Provide the [X, Y] coordinate of the cell's center where the given text is located.  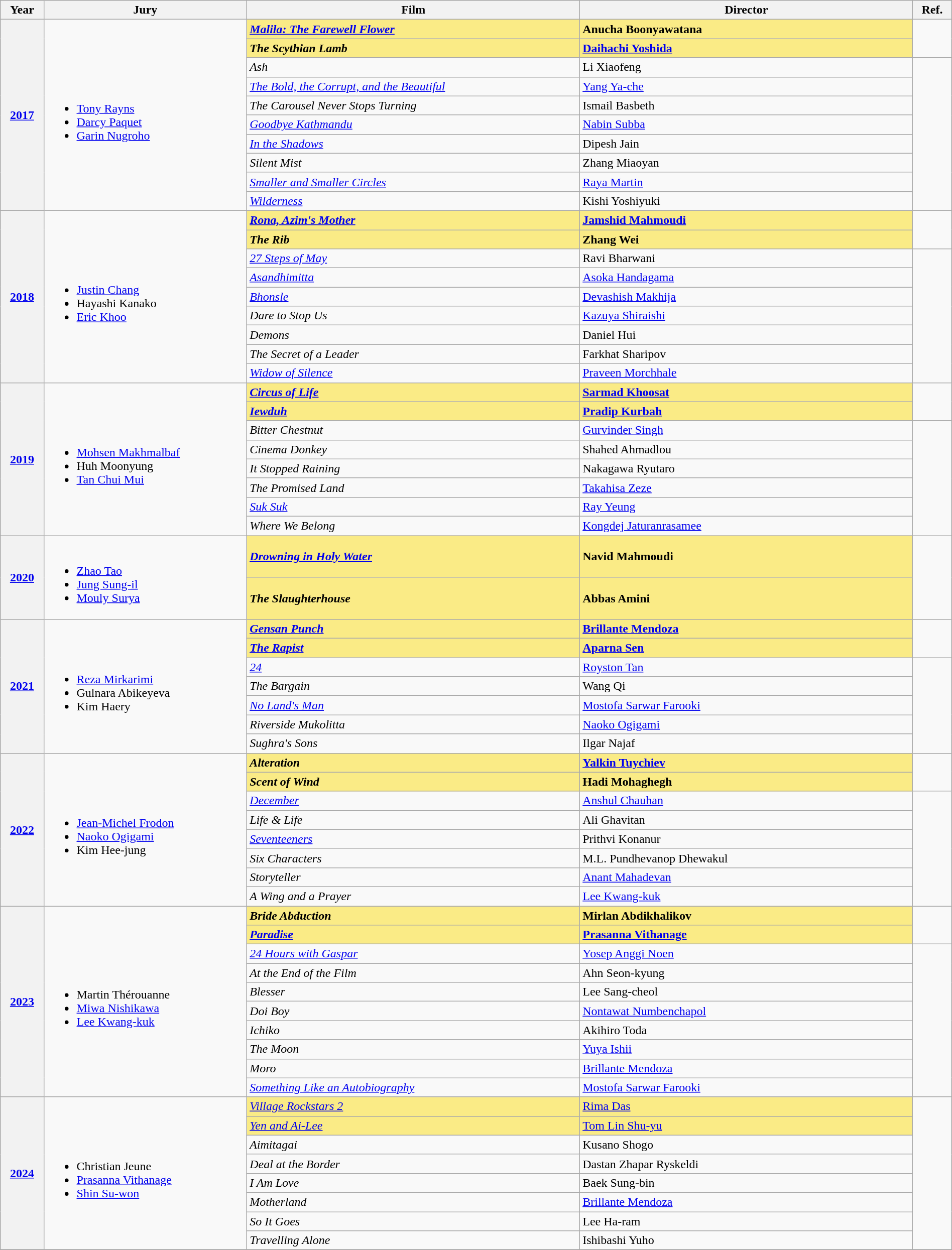
Suk Suk [414, 507]
Kongdej Jaturanrasamee [746, 526]
2020 [22, 577]
Riverside Mukolitta [414, 724]
Kusano Shogo [746, 1145]
Wilderness [414, 201]
Tom Lin Shu-yu [746, 1126]
The Rib [414, 239]
M.L. Pundhevanop Dhewakul [746, 858]
Asandhimitta [414, 278]
Justin ChangHayashi KanakoEric Khoo [146, 296]
Baek Sung-bin [746, 1183]
Aparna Sen [746, 648]
Lee Sang-cheol [746, 992]
Anshul Chauhan [746, 801]
2018 [22, 296]
The Promised Land [414, 487]
Naoko Ogigami [746, 724]
Asoka Handagama [746, 278]
Royston Tan [746, 667]
Aimitagai [414, 1145]
The Moon [414, 1049]
24 [414, 667]
Kishi Yoshiyuki [746, 201]
Dipesh Jain [746, 144]
Zhang Miaoyan [746, 163]
24 Hours with Gaspar [414, 954]
The Bargain [414, 686]
Devashish Makhija [746, 297]
Smaller and Smaller Circles [414, 182]
Bhonsle [414, 297]
Iewduh [414, 411]
The Carousel Never Stops Turning [414, 105]
Reza MirkarimiGulnara AbikeyevaKim Haery [146, 686]
Director [746, 10]
Ray Yeung [746, 507]
Jury [146, 10]
Something Like an Autobiography [414, 1087]
Drowning in Holy Water [414, 556]
Blesser [414, 992]
2021 [22, 686]
Dare to Stop Us [414, 316]
The Rapist [414, 648]
Motherland [414, 1202]
Zhao TaoJung Sung-ilMouly Surya [146, 577]
Bitter Chestnut [414, 430]
The Scythian Lamb [414, 48]
It Stopped Raining [414, 468]
Raya Martin [746, 182]
2023 [22, 1001]
Yang Ya-che [746, 86]
Demons [414, 335]
Seventeeners [414, 839]
Akihiro Toda [746, 1030]
Yalkin Tuychiev [746, 763]
Paradise [414, 935]
Life & Life [414, 820]
Village Rockstars 2 [414, 1106]
Bride Abduction [414, 915]
2019 [22, 459]
Yuya Ishii [746, 1049]
Christian JeunePrasanna VithanageShin Su-won [146, 1173]
2024 [22, 1173]
Navid Mahmoudi [746, 556]
Rona, Azim's Mother [414, 220]
Prithvi Konanur [746, 839]
Scent of Wind [414, 782]
Lee Kwang-kuk [746, 896]
Moro [414, 1068]
Wang Qi [746, 686]
Ilgar Najaf [746, 743]
Circus of Life [414, 392]
Sughra's Sons [414, 743]
Ahn Seon-kyung [746, 973]
Silent Mist [414, 163]
Nabin Subba [746, 124]
Takahisa Zeze [746, 487]
Cinema Donkey [414, 449]
Hadi Mohaghegh [746, 782]
Yen and Ai-Lee [414, 1126]
Li Xiaofeng [746, 67]
The Bold, the Corrupt, and the Beautiful [414, 86]
Ichiko [414, 1030]
Pradip Kurbah [746, 411]
Gurvinder Singh [746, 430]
Ravi Bharwani [746, 259]
No Land's Man [414, 705]
Where We Belong [414, 526]
Goodbye Kathmandu [414, 124]
Malila: The Farewell Flower [414, 29]
Six Characters [414, 858]
Film [414, 10]
Doi Boy [414, 1011]
Gensan Punch [414, 629]
Lee Ha-ram [746, 1221]
Ref. [932, 10]
Nontawat Numbenchapol [746, 1011]
Mirlan Abdikhalikov [746, 915]
Zhang Wei [746, 239]
Shahed Ahmadlou [746, 449]
The Secret of a Leader [414, 354]
Ali Ghavitan [746, 820]
In the Shadows [414, 144]
2022 [22, 829]
Yosep Anggi Noen [746, 954]
Dastan Zhapar Ryskeldi [746, 1164]
Deal at the Border [414, 1164]
The Slaughterhouse [414, 598]
27 Steps of May [414, 259]
A Wing and a Prayer [414, 896]
Daniel Hui [746, 335]
Ishibashi Yuho [746, 1240]
Travelling Alone [414, 1240]
2017 [22, 115]
Anucha Boonyawatana [746, 29]
So It Goes [414, 1221]
Tony RaynsDarcy PaquetGarin Nugroho [146, 115]
December [414, 801]
Sarmad Khoosat [746, 392]
Martin ThérouanneMiwa NishikawaLee Kwang-kuk [146, 1001]
Year [22, 10]
Ismail Basbeth [746, 105]
Prasanna Vithanage [746, 935]
Praveen Morchhale [746, 373]
Storyteller [414, 877]
Anant Mahadevan [746, 877]
Ash [414, 67]
Jamshid Mahmoudi [746, 220]
At the End of the Film [414, 973]
Nakagawa Ryutaro [746, 468]
Abbas Amini [746, 598]
Widow of Silence [414, 373]
I Am Love [414, 1183]
Kazuya Shiraishi [746, 316]
Rima Das [746, 1106]
Farkhat Sharipov [746, 354]
Daihachi Yoshida [746, 48]
Jean-Michel FrodonNaoko OgigamiKim Hee-jung [146, 829]
Alteration [414, 763]
Mohsen MakhmalbafHuh MoonyungTan Chui Mui [146, 459]
